Return (X, Y) of the center of cell containing provided text 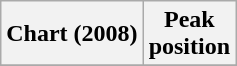
Peakposition (189, 34)
Chart (2008) (72, 34)
